Extract the [X, Y] coordinate from the center of the cell holding the provided text.  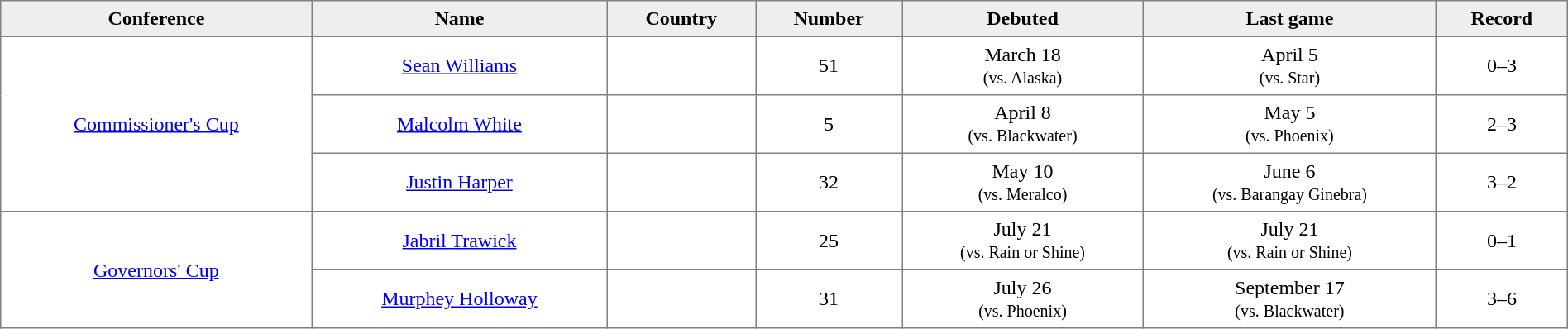
Jabril Trawick [460, 241]
5 [829, 124]
0–3 [1502, 65]
Sean Williams [460, 65]
Number [829, 19]
Debuted [1023, 19]
25 [829, 241]
0–1 [1502, 241]
Country [681, 19]
Commissioner's Cup [156, 124]
September 17(vs. Blackwater) [1289, 298]
March 18(vs. Alaska) [1023, 65]
May 10(vs. Meralco) [1023, 182]
2–3 [1502, 124]
32 [829, 182]
31 [829, 298]
July 26(vs. Phoenix) [1023, 298]
Justin Harper [460, 182]
April 5(vs. Star) [1289, 65]
Governors' Cup [156, 269]
Record [1502, 19]
May 5(vs. Phoenix) [1289, 124]
Last game [1289, 19]
3–2 [1502, 182]
3–6 [1502, 298]
April 8(vs. Blackwater) [1023, 124]
Name [460, 19]
Conference [156, 19]
June 6(vs. Barangay Ginebra) [1289, 182]
51 [829, 65]
Malcolm White [460, 124]
Murphey Holloway [460, 298]
